Detect which cell encompasses the target text, then output its [x, y] center coordinate. 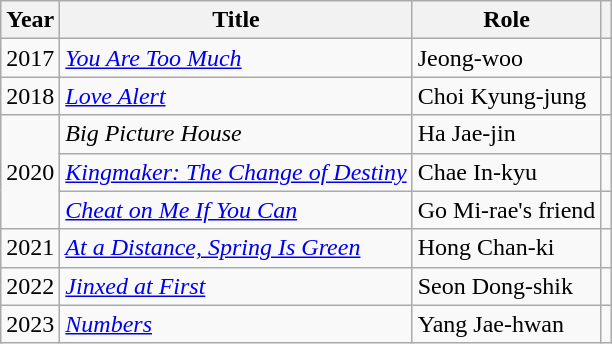
2023 [30, 324]
2021 [30, 248]
2020 [30, 172]
Love Alert [236, 96]
Seon Dong-shik [506, 286]
Go Mi-rae's friend [506, 210]
You Are Too Much [236, 58]
2022 [30, 286]
Title [236, 20]
Jeong-woo [506, 58]
Yang Jae-hwan [506, 324]
Year [30, 20]
Big Picture House [236, 134]
2017 [30, 58]
Kingmaker: The Change of Destiny [236, 172]
Ha Jae-jin [506, 134]
Numbers [236, 324]
Choi Kyung-jung [506, 96]
Jinxed at First [236, 286]
2018 [30, 96]
Cheat on Me If You Can [236, 210]
Role [506, 20]
At a Distance, Spring Is Green [236, 248]
Hong Chan-ki [506, 248]
Chae In-kyu [506, 172]
